Find where the given text appears and provide that cell's center as (x, y) coordinate. 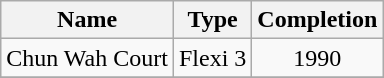
Type (212, 20)
Completion (318, 20)
Chun Wah Court (88, 58)
Flexi 3 (212, 58)
1990 (318, 58)
Name (88, 20)
